From the cell containing the given text, extract its center point as [X, Y] coordinate. 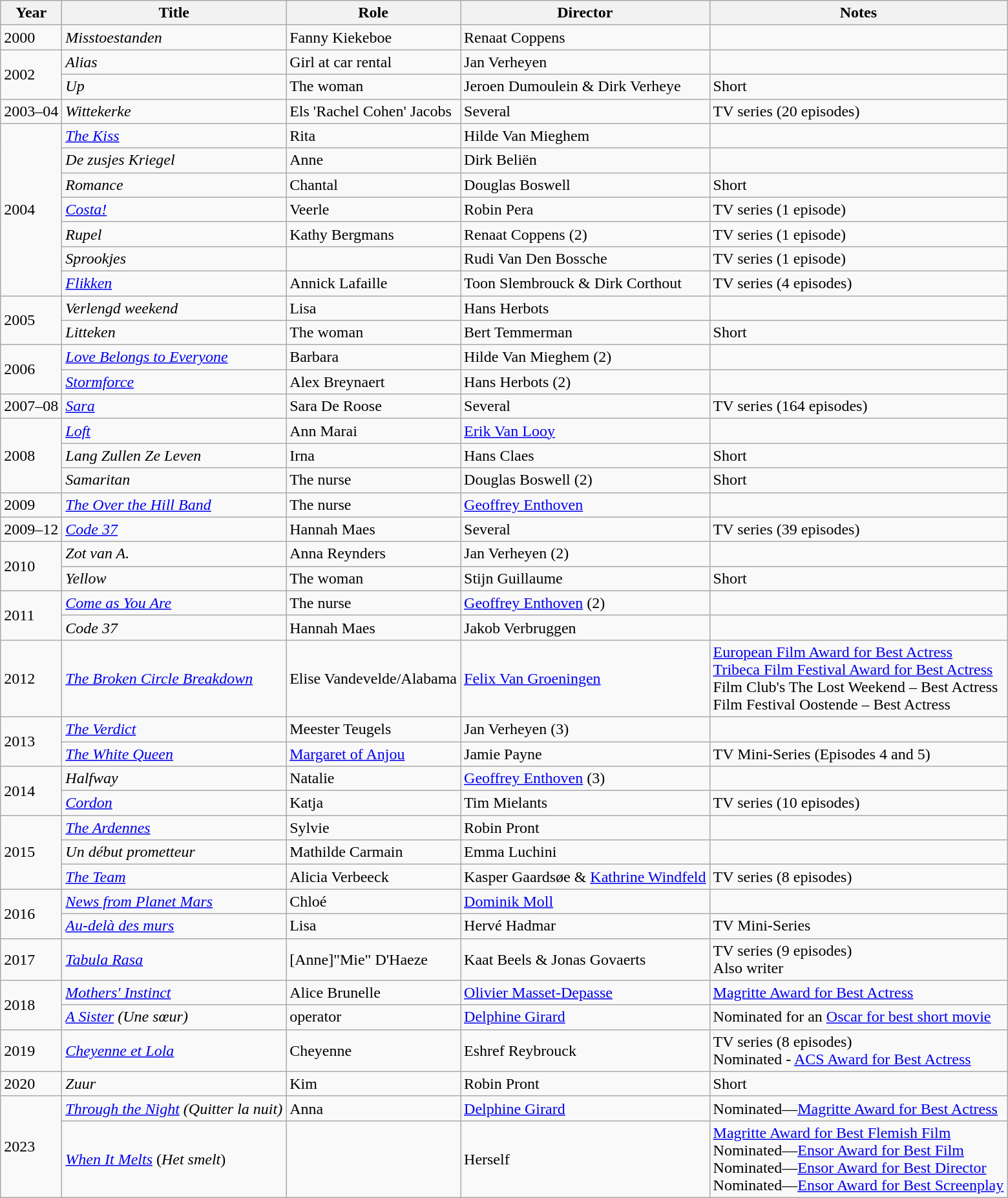
2018 [31, 1005]
Hervé Hadmar [585, 926]
Elise Vandevelde/Alabama [373, 678]
Love Belongs to Everyone [174, 357]
Litteken [174, 333]
Flikken [174, 283]
Loft [174, 431]
2010 [31, 566]
TV series (8 episodes) [858, 877]
TV series (8 episodes)Nominated - ACS Award for Best Actress [858, 1051]
Kaat Beels & Jonas Govaerts [585, 959]
Stormforce [174, 382]
Els 'Rachel Cohen' Jacobs [373, 111]
Alias [174, 62]
Hans Claes [585, 456]
Douglas Boswell [585, 185]
Anna Reynders [373, 554]
Zuur [174, 1084]
Herself [585, 1159]
When It Melts (Het smelt) [174, 1159]
Jan Verheyen (3) [585, 729]
2004 [31, 209]
Chantal [373, 185]
Hilde Van Mieghem (2) [585, 357]
2019 [31, 1051]
News from Planet Mars [174, 901]
Role [373, 13]
Jan Verheyen [585, 62]
Misstoestanden [174, 37]
Hans Herbots [585, 308]
Kim [373, 1084]
Olivier Masset-Depasse [585, 993]
Kasper Gaardsøe & Kathrine Windfeld [585, 877]
Renaat Coppens [585, 37]
Alicia Verbeeck [373, 877]
Annick Lafaille [373, 283]
Jan Verheyen (2) [585, 554]
[Anne]"Mie" D'Haeze [373, 959]
2003–04 [31, 111]
Rita [373, 136]
Ann Marai [373, 431]
Alex Breynaert [373, 382]
2000 [31, 37]
Rupel [174, 234]
2017 [31, 959]
Tim Mielants [585, 803]
TV series (4 episodes) [858, 283]
2009 [31, 505]
2020 [31, 1084]
The Ardennes [174, 828]
The Verdict [174, 729]
Sprookjes [174, 258]
2002 [31, 74]
Felix Van Groeningen [585, 678]
Costa! [174, 209]
TV series (39 episodes) [858, 529]
Erik Van Looy [585, 431]
Magritte Award for Best Actress [858, 993]
Nominated for an Oscar for best short movie [858, 1017]
Director [585, 13]
Samaritan [174, 480]
Veerle [373, 209]
The Team [174, 877]
Irna [373, 456]
Wittekerke [174, 111]
Zot van A. [174, 554]
TV series (164 episodes) [858, 406]
2015 [31, 852]
Jeroen Dumoulein & Dirk Verheye [585, 87]
2016 [31, 914]
Nominated—Magritte Award for Best Actress [858, 1108]
Geoffrey Enthoven (3) [585, 779]
Rudi Van Den Bossche [585, 258]
TV series (20 episodes) [858, 111]
The Kiss [174, 136]
Notes [858, 13]
Katja [373, 803]
Jamie Payne [585, 754]
Un début prometteur [174, 852]
Jakob Verbruggen [585, 627]
TV series (10 episodes) [858, 803]
Robin Pera [585, 209]
2013 [31, 741]
Fanny Kiekeboe [373, 37]
Anna [373, 1108]
Hilde Van Mieghem [585, 136]
Bert Temmerman [585, 333]
Mothers' Instinct [174, 993]
Chloé [373, 901]
Emma Luchini [585, 852]
Cheyenne et Lola [174, 1051]
Margaret of Anjou [373, 754]
Renaat Coppens (2) [585, 234]
Halfway [174, 779]
Stijn Guillaume [585, 578]
Meester Teugels [373, 729]
Cheyenne [373, 1051]
De zusjes Kriegel [174, 160]
Year [31, 13]
Geoffrey Enthoven (2) [585, 603]
Tabula Rasa [174, 959]
Verlengd weekend [174, 308]
Anne [373, 160]
2005 [31, 321]
Eshref Reybrouck [585, 1051]
Yellow [174, 578]
Lang Zullen Ze Leven [174, 456]
Dirk Beliën [585, 160]
Sara De Roose [373, 406]
Sylvie [373, 828]
Dominik Moll [585, 901]
2008 [31, 456]
Alice Brunelle [373, 993]
TV Mini-Series (Episodes 4 and 5) [858, 754]
Toon Slembrouck & Dirk Corthout [585, 283]
The Over the Hill Band [174, 505]
Hans Herbots (2) [585, 382]
Up [174, 87]
TV Mini-Series [858, 926]
operator [373, 1017]
Au-delà des murs [174, 926]
Mathilde Carmain [373, 852]
Come as You Are [174, 603]
2011 [31, 615]
2007–08 [31, 406]
TV series (9 episodes)Also writer [858, 959]
A Sister (Une sœur) [174, 1017]
2023 [31, 1146]
Romance [174, 185]
Girl at car rental [373, 62]
2012 [31, 678]
Through the Night (Quitter la nuit) [174, 1108]
Cordon [174, 803]
Douglas Boswell (2) [585, 480]
Barbara [373, 357]
Sara [174, 406]
Kathy Bergmans [373, 234]
Title [174, 13]
2014 [31, 791]
Geoffrey Enthoven [585, 505]
The Broken Circle Breakdown [174, 678]
2006 [31, 370]
The White Queen [174, 754]
Natalie [373, 779]
2009–12 [31, 529]
